Output the (x, y) coordinate of the center of the cell containing the given text.  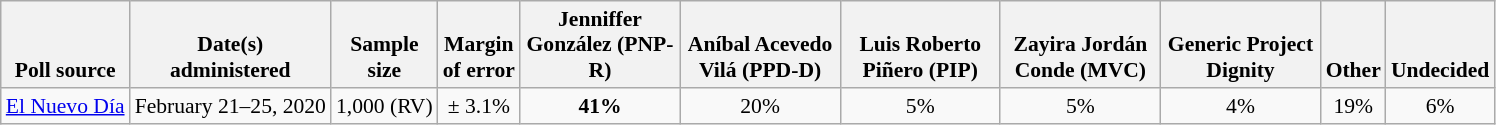
6% (1440, 106)
Undecided (1440, 44)
1,000 (RV) (384, 106)
Aníbal Acevedo Vilá (PPD-D) (760, 44)
Zayira Jordán Conde (MVC) (1080, 44)
February 21–25, 2020 (230, 106)
Jenniffer González (PNP-R) (600, 44)
41% (600, 106)
Poll source (66, 44)
Generic Project Dignity (1240, 44)
Other (1354, 44)
19% (1354, 106)
Luis Roberto Piñero (PIP) (920, 44)
20% (760, 106)
Date(s)administered (230, 44)
Samplesize (384, 44)
± 3.1% (479, 106)
El Nuevo Día (66, 106)
4% (1240, 106)
Marginof error (479, 44)
